Scan for the cell matching the given text and deliver its [X, Y] coordinate at center. 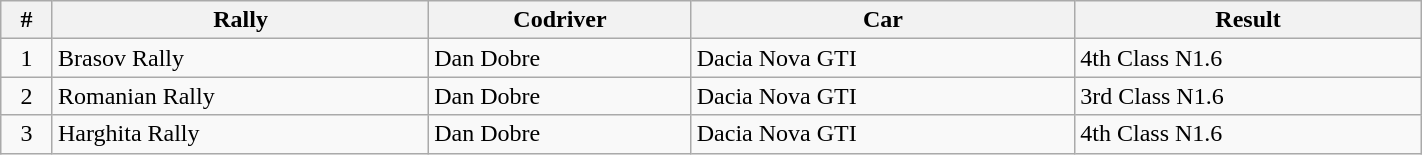
1 [27, 58]
3rd Class N1.6 [1248, 96]
# [27, 20]
Romanian Rally [240, 96]
2 [27, 96]
Result [1248, 20]
Brasov Rally [240, 58]
Car [883, 20]
Rally [240, 20]
3 [27, 134]
Codriver [560, 20]
Harghita Rally [240, 134]
